Provide the [X, Y] coordinate of the cell's center where the given text is located.  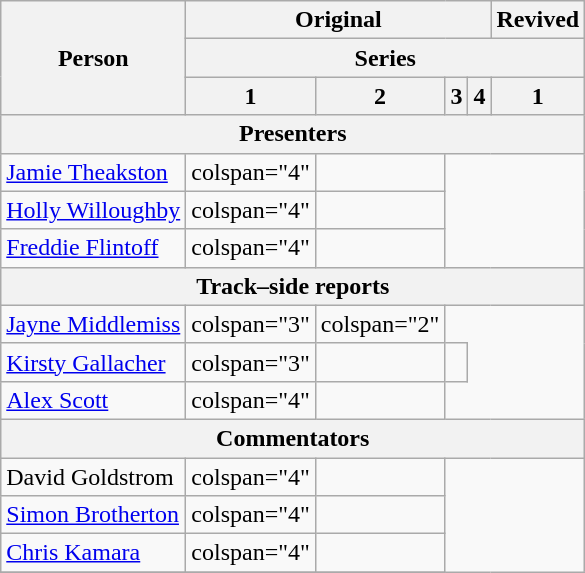
Holly Willoughby [94, 210]
Chris Kamara [94, 553]
Person [94, 58]
Presenters [293, 134]
2 [380, 96]
David Goldstrom [94, 477]
Jayne Middlemiss [94, 324]
Jamie Theakston [94, 172]
Alex Scott [94, 400]
Series [386, 58]
colspan="2" [380, 324]
Freddie Flintoff [94, 248]
Revived [538, 20]
Commentators [293, 438]
Original [338, 20]
Kirsty Gallacher [94, 362]
3 [456, 96]
Track–side reports [293, 286]
4 [480, 96]
Simon Brotherton [94, 515]
